Provide the [x, y] coordinate of the cell's center where the given text is located.  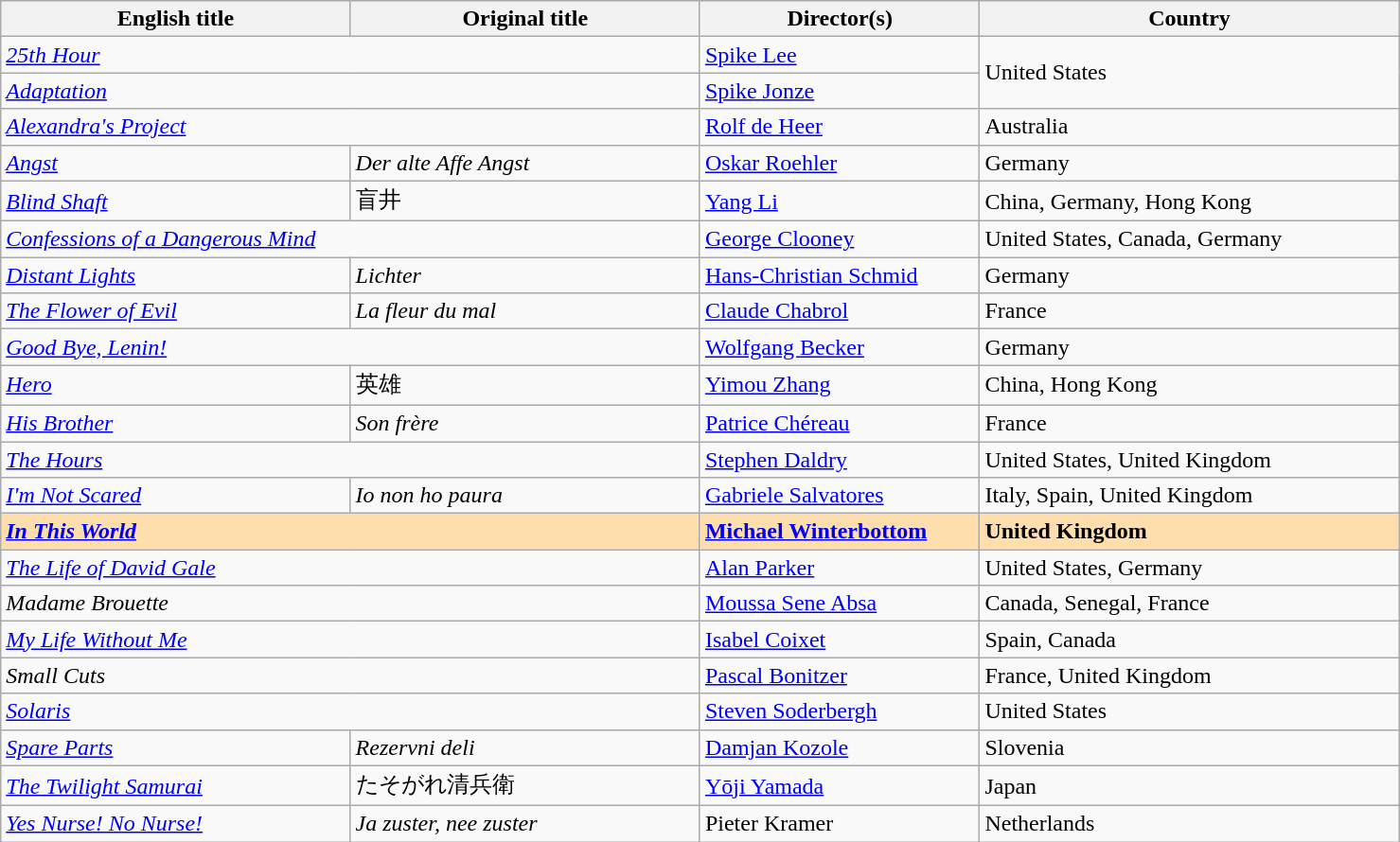
Distant Lights [176, 275]
Steven Soderbergh [839, 711]
Slovenia [1189, 747]
Isabel Coixet [839, 640]
Stephen Daldry [839, 459]
たそがれ清兵衛 [524, 785]
Japan [1189, 785]
Original title [524, 19]
盲井 [524, 201]
Australia [1189, 127]
Spare Parts [176, 747]
Damjan Kozole [839, 747]
Patrice Chéreau [839, 423]
Adaptation [350, 91]
In This World [350, 532]
Oskar Roehler [839, 163]
Gabriele Salvatores [839, 496]
Io non ho paura [524, 496]
Director(s) [839, 19]
United States, United Kingdom [1189, 459]
Ja zuster, nee zuster [524, 824]
Spike Lee [839, 55]
Lichter [524, 275]
The Flower of Evil [176, 311]
Son frère [524, 423]
George Clooney [839, 239]
Michael Winterbottom [839, 532]
25th Hour [350, 55]
Country [1189, 19]
Blind Shaft [176, 201]
Yes Nurse! No Nurse! [176, 824]
Wolfgang Becker [839, 347]
The Hours [350, 459]
Rezervni deli [524, 747]
Small Cuts [350, 675]
英雄 [524, 386]
United Kingdom [1189, 532]
Alexandra's Project [350, 127]
Moussa Sene Absa [839, 604]
Pieter Kramer [839, 824]
France, United Kingdom [1189, 675]
His Brother [176, 423]
Alan Parker [839, 568]
English title [176, 19]
United States, Germany [1189, 568]
China, Hong Kong [1189, 386]
Good Bye, Lenin! [350, 347]
Angst [176, 163]
Canada, Senegal, France [1189, 604]
Confessions of a Dangerous Mind [350, 239]
Claude Chabrol [839, 311]
Der alte Affe Angst [524, 163]
Pascal Bonitzer [839, 675]
My Life Without Me [350, 640]
La fleur du mal [524, 311]
The Life of David Gale [350, 568]
Madame Brouette [350, 604]
China, Germany, Hong Kong [1189, 201]
Hans-Christian Schmid [839, 275]
Spike Jonze [839, 91]
Italy, Spain, United Kingdom [1189, 496]
Rolf de Heer [839, 127]
Spain, Canada [1189, 640]
I'm Not Scared [176, 496]
Hero [176, 386]
Yōji Yamada [839, 785]
Netherlands [1189, 824]
Yang Li [839, 201]
Yimou Zhang [839, 386]
United States, Canada, Germany [1189, 239]
Solaris [350, 711]
The Twilight Samurai [176, 785]
